Return the (X, Y) coordinate for the center point of the cell that contains the specified text.  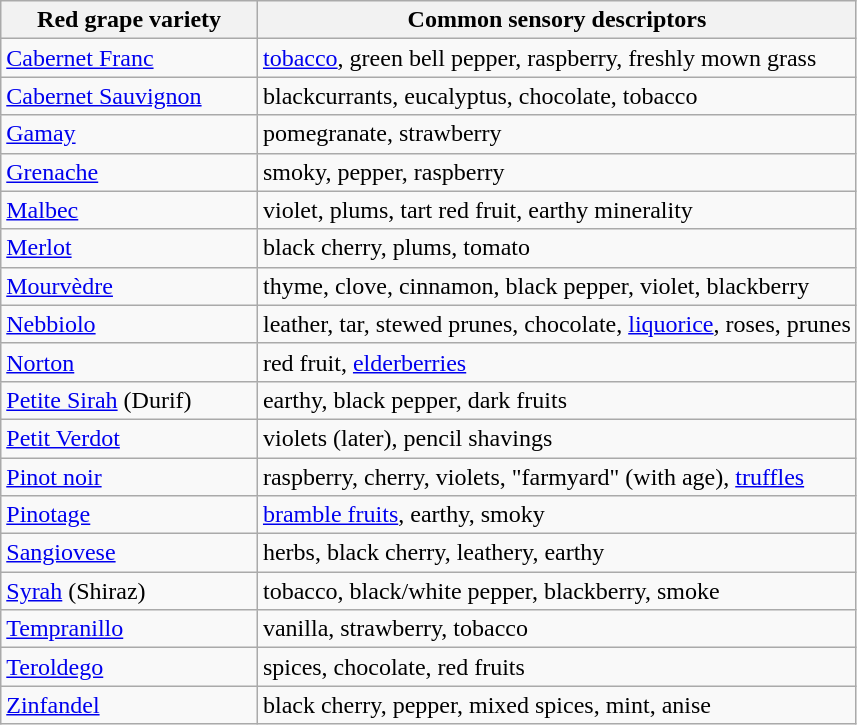
Norton (130, 362)
Pinotage (130, 515)
smoky, pepper, raspberry (556, 172)
tobacco, black/white pepper, blackberry, smoke (556, 591)
Cabernet Franc (130, 58)
Red grape variety (130, 20)
Petit Verdot (130, 438)
Sangiovese (130, 553)
Tempranillo (130, 629)
bramble fruits, earthy, smoky (556, 515)
violets (later), pencil shavings (556, 438)
Malbec (130, 210)
Zinfandel (130, 705)
blackcurrants, eucalyptus, chocolate, tobacco (556, 96)
Merlot (130, 248)
Common sensory descriptors (556, 20)
Syrah (Shiraz) (130, 591)
Petite Sirah (Durif) (130, 400)
Nebbiolo (130, 324)
pomegranate, strawberry (556, 134)
earthy, black pepper, dark fruits (556, 400)
Grenache (130, 172)
Cabernet Sauvignon (130, 96)
raspberry, cherry, violets, "farmyard" (with age), truffles (556, 477)
Pinot noir (130, 477)
Mourvèdre (130, 286)
vanilla, strawberry, tobacco (556, 629)
tobacco, green bell pepper, raspberry, freshly mown grass (556, 58)
Gamay (130, 134)
herbs, black cherry, leathery, earthy (556, 553)
red fruit, elderberries (556, 362)
black cherry, pepper, mixed spices, mint, anise (556, 705)
black cherry, plums, tomato (556, 248)
Teroldego (130, 667)
violet, plums, tart red fruit, earthy minerality (556, 210)
leather, tar, stewed prunes, chocolate, liquorice, roses, prunes (556, 324)
spices, chocolate, red fruits (556, 667)
thyme, clove, cinnamon, black pepper, violet, blackberry (556, 286)
